Find where the given text appears and provide that cell's center as (X, Y) coordinate. 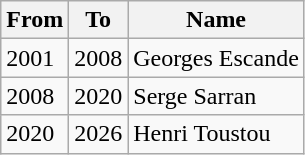
Serge Sarran (216, 96)
2026 (98, 134)
2001 (35, 58)
To (98, 20)
Henri Toustou (216, 134)
Name (216, 20)
Georges Escande (216, 58)
From (35, 20)
